Identify which cell holds the provided text, then report its (X, Y) central coordinate. 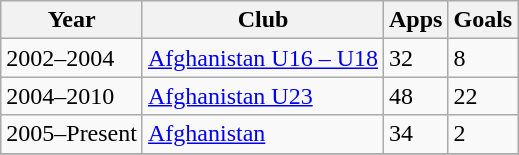
Year (72, 20)
Afghanistan U16 – U18 (262, 58)
Apps (416, 20)
Afghanistan (262, 134)
2002–2004 (72, 58)
8 (483, 58)
2005–Present (72, 134)
Club (262, 20)
Afghanistan U23 (262, 96)
Goals (483, 20)
34 (416, 134)
32 (416, 58)
48 (416, 96)
2004–2010 (72, 96)
22 (483, 96)
2 (483, 134)
